Detect which cell encompasses the target text, then output its (X, Y) center coordinate. 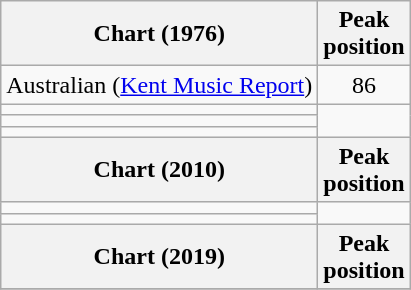
Chart (2010) (160, 170)
Chart (2019) (160, 256)
Chart (1976) (160, 34)
Australian (Kent Music Report) (160, 85)
86 (364, 85)
